Capture the cell that displays the provided text and extract its [X, Y] central coordinate. 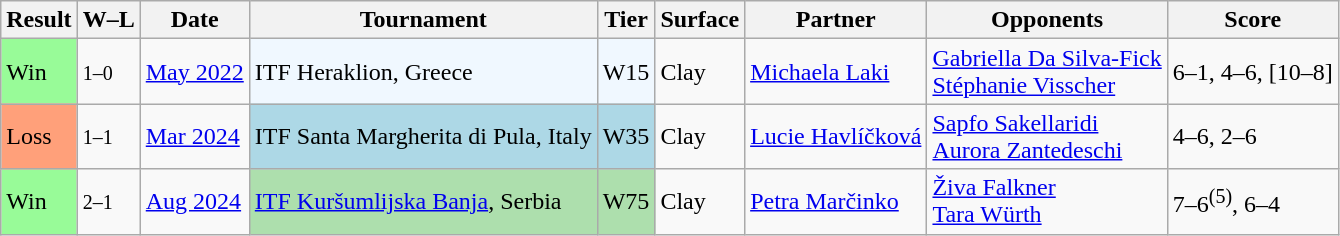
Loss [39, 136]
Lucie Havlíčková [836, 136]
W75 [626, 202]
W35 [626, 136]
ITF Kuršumlijska Banja, Serbia [423, 202]
Mar 2024 [194, 136]
Score [1252, 20]
W15 [626, 72]
May 2022 [194, 72]
Živa Falkner Tara Würth [1047, 202]
Surface [700, 20]
6–1, 4–6, [10–8] [1252, 72]
ITF Santa Margherita di Pula, Italy [423, 136]
Petra Marčinko [836, 202]
4–6, 2–6 [1252, 136]
Opponents [1047, 20]
1–1 [108, 136]
Michaela Laki [836, 72]
Gabriella Da Silva-Fick Stéphanie Visscher [1047, 72]
Tier [626, 20]
Result [39, 20]
W–L [108, 20]
Sapfo Sakellaridi Aurora Zantedeschi [1047, 136]
2–1 [108, 202]
7–6(5), 6–4 [1252, 202]
Aug 2024 [194, 202]
Date [194, 20]
ITF Heraklion, Greece [423, 72]
Partner [836, 20]
Tournament [423, 20]
1–0 [108, 72]
